Search for the cell housing the specified text and yield its (x, y) center coordinate. 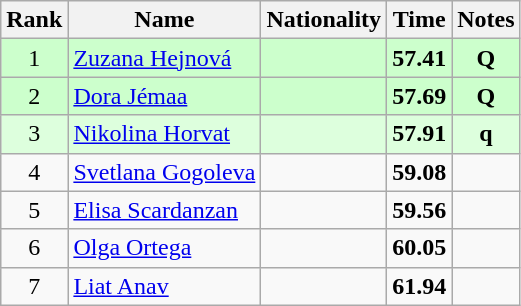
Nationality (324, 20)
1 (34, 58)
6 (34, 248)
Rank (34, 20)
Nikolina Horvat (164, 134)
59.56 (420, 210)
Time (420, 20)
Notes (486, 20)
Liat Anav (164, 286)
5 (34, 210)
Name (164, 20)
Svetlana Gogoleva (164, 172)
59.08 (420, 172)
Elisa Scardanzan (164, 210)
3 (34, 134)
2 (34, 96)
Zuzana Hejnová (164, 58)
61.94 (420, 286)
57.41 (420, 58)
7 (34, 286)
Olga Ortega (164, 248)
57.91 (420, 134)
4 (34, 172)
57.69 (420, 96)
60.05 (420, 248)
q (486, 134)
Dora Jémaa (164, 96)
